Locate the cell with the specified text and output its [X, Y] center coordinate. 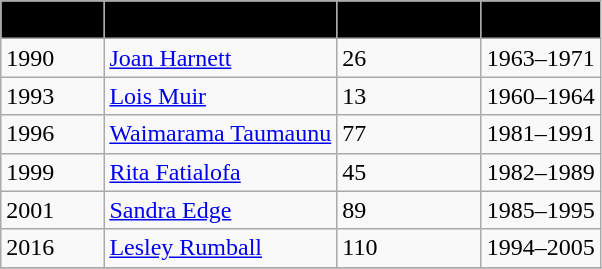
Lois Muir [220, 96]
1981–1991 [540, 134]
1994–2005 [540, 248]
45 [409, 172]
Lesley Rumball [220, 248]
Waimarama Taumaunu [220, 134]
Sandra Edge [220, 210]
77 [409, 134]
1993 [52, 96]
1963–1971 [540, 58]
Inducted [52, 20]
26 [409, 58]
1999 [52, 172]
Player [220, 20]
1996 [52, 134]
2001 [52, 210]
Years [540, 20]
1990 [52, 58]
1982–1989 [540, 172]
13 [409, 96]
Joan Harnett [220, 58]
2016 [52, 248]
1985–1995 [540, 210]
89 [409, 210]
Appearances [409, 20]
110 [409, 248]
1960–1964 [540, 96]
Rita Fatialofa [220, 172]
